Identify which cell holds the provided text, then report its (X, Y) central coordinate. 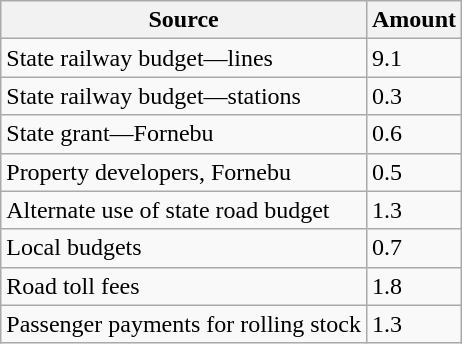
Local budgets (184, 248)
Property developers, Fornebu (184, 172)
0.6 (414, 134)
0.3 (414, 96)
Passenger payments for rolling stock (184, 324)
State railway budget—stations (184, 96)
0.7 (414, 248)
Road toll fees (184, 286)
9.1 (414, 58)
0.5 (414, 172)
State grant—Fornebu (184, 134)
Amount (414, 20)
Alternate use of state road budget (184, 210)
1.8 (414, 286)
State railway budget—lines (184, 58)
Source (184, 20)
